Return (x, y) of the center of cell containing provided text 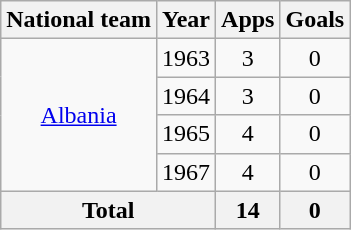
National team (79, 20)
14 (248, 210)
Goals (315, 20)
Apps (248, 20)
1967 (186, 172)
1965 (186, 134)
Albania (79, 115)
1963 (186, 58)
1964 (186, 96)
Total (108, 210)
Year (186, 20)
